Return the (X, Y) coordinate for the center point of the cell that contains the specified text.  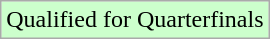
Qualified for Quarterfinals (135, 20)
